Search for the cell housing the specified text and yield its [x, y] center coordinate. 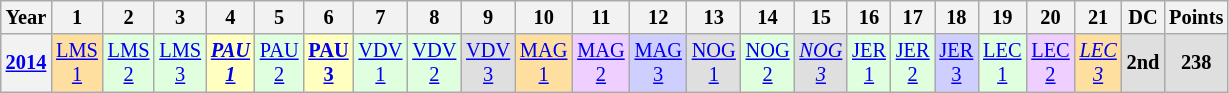
LEC3 [1098, 63]
VDV3 [488, 63]
JER2 [913, 63]
VDV2 [434, 63]
NOG2 [768, 63]
20 [1050, 17]
PAU2 [280, 63]
MAG1 [544, 63]
MAG3 [658, 63]
NOG3 [820, 63]
12 [658, 17]
14 [768, 17]
2 [129, 17]
LMS2 [129, 63]
8 [434, 17]
2nd [1144, 63]
MAG2 [600, 63]
21 [1098, 17]
PAU3 [328, 63]
15 [820, 17]
LEC1 [1002, 63]
17 [913, 17]
6 [328, 17]
16 [869, 17]
10 [544, 17]
4 [230, 17]
Year [26, 17]
NOG1 [714, 63]
13 [714, 17]
DC [1144, 17]
2014 [26, 63]
LMS1 [77, 63]
9 [488, 17]
238 [1196, 63]
LMS3 [180, 63]
VDV1 [381, 63]
18 [957, 17]
7 [381, 17]
3 [180, 17]
Points [1196, 17]
JER1 [869, 63]
JER3 [957, 63]
5 [280, 17]
19 [1002, 17]
11 [600, 17]
1 [77, 17]
PAU1 [230, 63]
LEC2 [1050, 63]
